Provide the [x, y] coordinate of the cell's center where the given text is located.  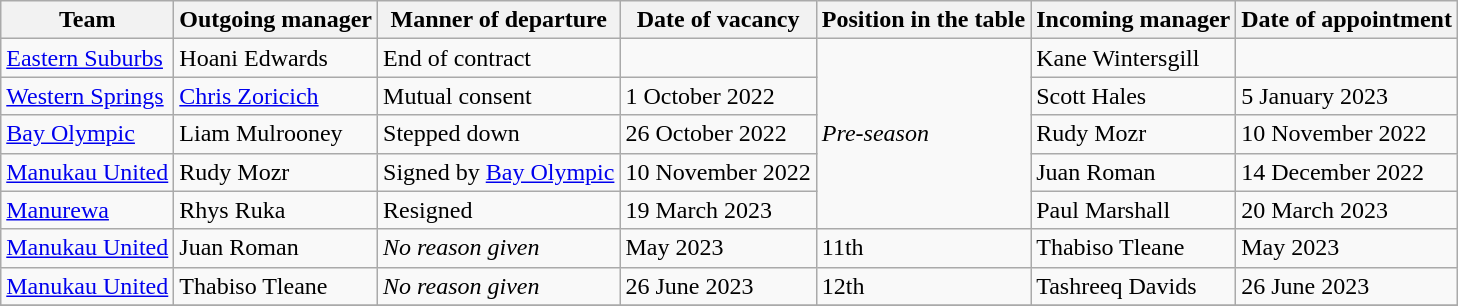
Team [88, 20]
1 October 2022 [718, 96]
Signed by Bay Olympic [499, 172]
Date of vacancy [718, 20]
5 January 2023 [1347, 96]
Manner of departure [499, 20]
Pre-season [923, 134]
Chris Zoricich [276, 96]
End of contract [499, 58]
Kane Wintersgill [1134, 58]
20 March 2023 [1347, 210]
Manurewa [88, 210]
Paul Marshall [1134, 210]
Stepped down [499, 134]
Bay Olympic [88, 134]
11th [923, 248]
Date of appointment [1347, 20]
Incoming manager [1134, 20]
Hoani Edwards [276, 58]
Rhys Ruka [276, 210]
19 March 2023 [718, 210]
Resigned [499, 210]
Tashreeq Davids [1134, 286]
12th [923, 286]
14 December 2022 [1347, 172]
Western Springs [88, 96]
Mutual consent [499, 96]
Position in the table [923, 20]
Eastern Suburbs [88, 58]
Scott Hales [1134, 96]
26 October 2022 [718, 134]
Outgoing manager [276, 20]
Liam Mulrooney [276, 134]
